Return the [x, y] coordinate for the center point of the cell that contains the specified text.  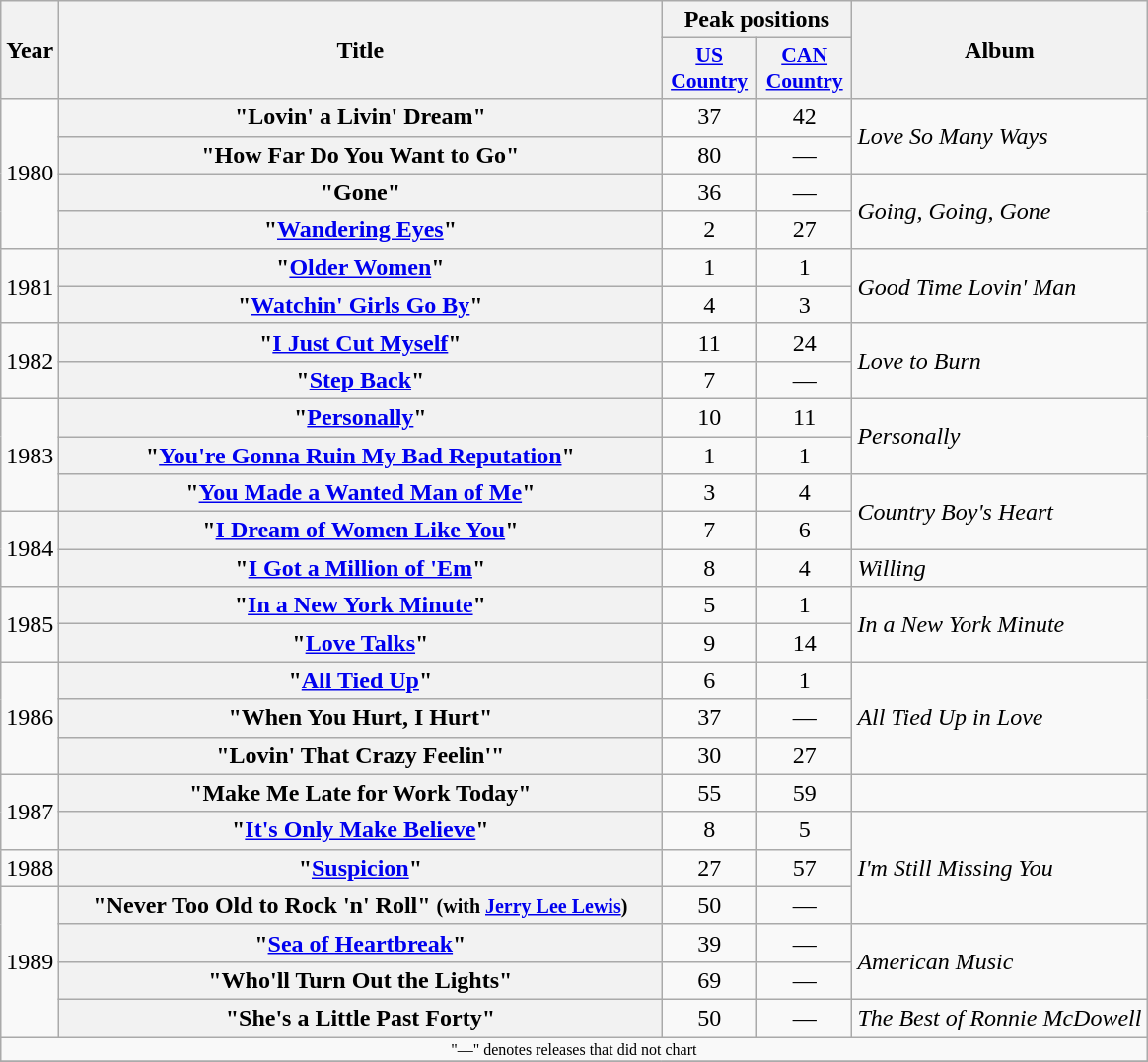
24 [805, 342]
"Lovin' a Livin' Dream" [361, 117]
59 [805, 793]
I'm Still Missing You [1000, 868]
"I Got a Million of 'Em" [361, 568]
"Sea of Heartbreak" [361, 943]
1982 [30, 361]
1983 [30, 455]
57 [805, 868]
"Wandering Eyes" [361, 230]
39 [710, 943]
"She's a Little Past Forty" [361, 1018]
42 [805, 117]
"Lovin' That Crazy Feelin'" [361, 755]
10 [710, 417]
Country Boy's Heart [1000, 512]
Title [361, 49]
80 [710, 155]
Going, Going, Gone [1000, 211]
1989 [30, 961]
2 [710, 230]
69 [710, 980]
"Make Me Late for Work Today" [361, 793]
Peak positions [757, 20]
Album [1000, 49]
9 [710, 643]
"How Far Do You Want to Go" [361, 155]
"It's Only Make Believe" [361, 830]
"—" denotes releases that did not chart [574, 1049]
"Never Too Old to Rock 'n' Roll" (with Jerry Lee Lewis) [361, 905]
"Love Talks" [361, 643]
1985 [30, 624]
"Who'll Turn Out the Lights" [361, 980]
CAN Country [805, 69]
1987 [30, 812]
"In a New York Minute" [361, 605]
"When You Hurt, I Hurt" [361, 718]
1986 [30, 718]
"You Made a Wanted Man of Me" [361, 493]
Love to Burn [1000, 361]
American Music [1000, 961]
36 [710, 192]
"You're Gonna Ruin My Bad Reputation" [361, 455]
Good Time Lovin' Man [1000, 286]
Willing [1000, 568]
1988 [30, 868]
1981 [30, 286]
"Personally" [361, 417]
"Watchin' Girls Go By" [361, 305]
1984 [30, 549]
30 [710, 755]
In a New York Minute [1000, 624]
"Suspicion" [361, 868]
"Older Women" [361, 267]
55 [710, 793]
"Step Back" [361, 380]
14 [805, 643]
Year [30, 49]
Love So Many Ways [1000, 136]
"Gone" [361, 192]
1980 [30, 174]
"I Just Cut Myself" [361, 342]
The Best of Ronnie McDowell [1000, 1018]
"I Dream of Women Like You" [361, 531]
All Tied Up in Love [1000, 718]
Personally [1000, 436]
"All Tied Up" [361, 680]
US Country [710, 69]
